Capture the cell that displays the provided text and extract its [X, Y] central coordinate. 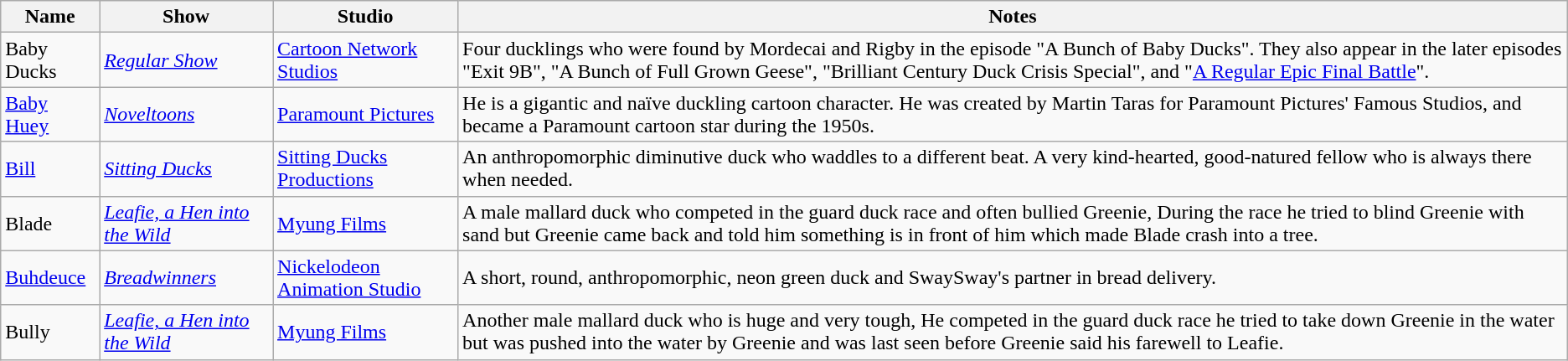
Paramount Pictures [365, 114]
Baby Ducks [50, 60]
Baby Huey [50, 114]
An anthropomorphic diminutive duck who waddles to a different beat. A very kind-hearted, good-natured fellow who is always there when needed. [1014, 169]
Name [50, 17]
Blade [50, 223]
Cartoon Network Studios [365, 60]
Breadwinners [186, 278]
Buhdeuce [50, 278]
Nickelodeon Animation Studio [365, 278]
Bully [50, 332]
Studio [365, 17]
Regular Show [186, 60]
Notes [1014, 17]
Sitting Ducks Productions [365, 169]
Sitting Ducks [186, 169]
A short, round, anthropomorphic, neon green duck and SwaySway's partner in bread delivery. [1014, 278]
Show [186, 17]
Bill [50, 169]
Noveltoons [186, 114]
